Return the (x, y) coordinate for the center point of the cell that contains the specified text.  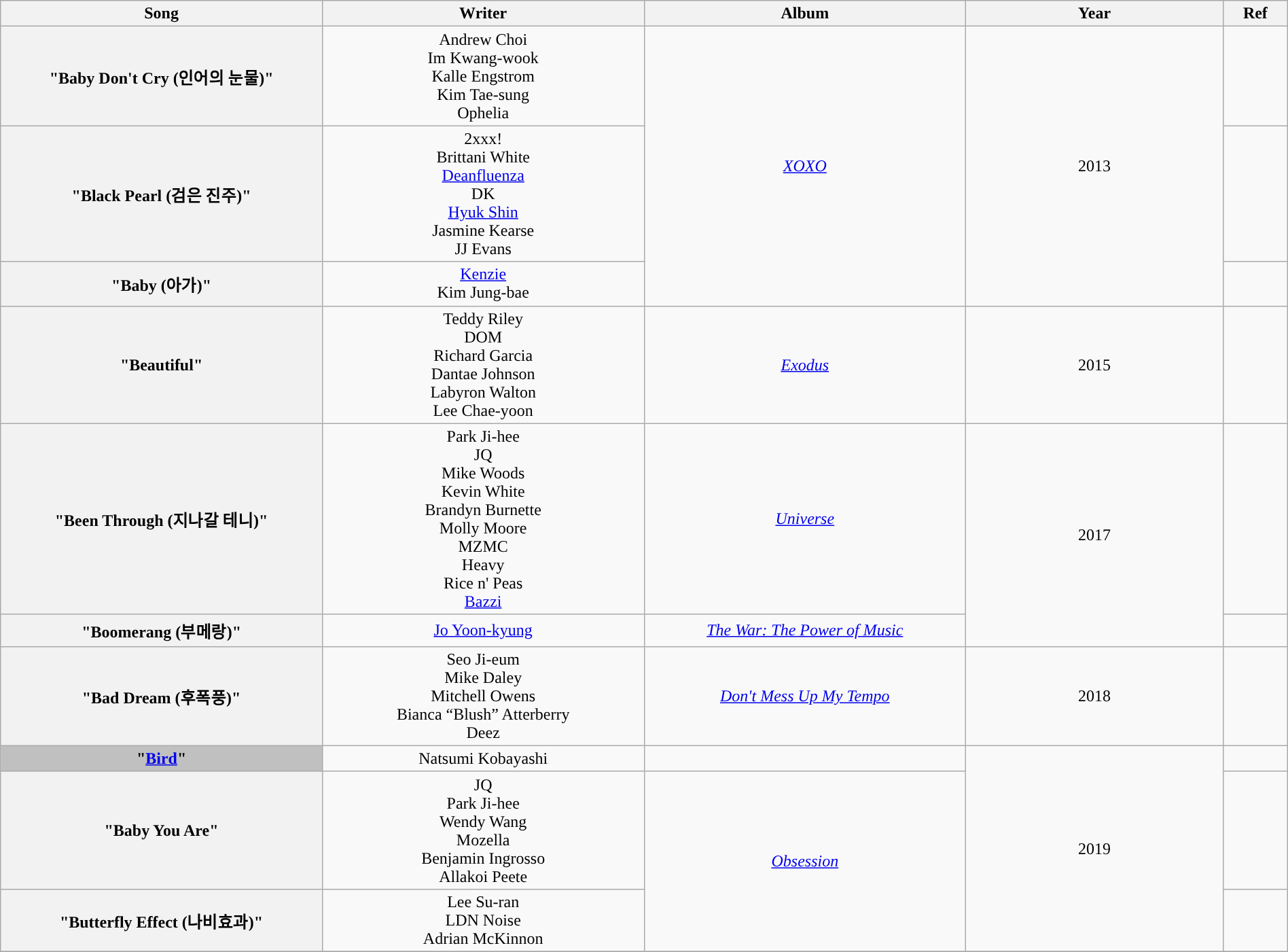
"Bird" (162, 758)
"Butterfly Effect (나비효과)" (162, 920)
2017 (1095, 535)
Writer (483, 14)
Exodus (805, 364)
Song (162, 14)
"Black Pearl (검은 진주)" (162, 194)
Universe (805, 519)
"Bad Dream (후폭풍)" (162, 696)
2013 (1095, 166)
"Baby You Are" (162, 830)
2018 (1095, 696)
Park Ji-heeJQMike WoodsKevin WhiteBrandyn BurnetteMolly MooreMZMCHeavyRice n' PeasBazzi (483, 519)
"Baby Don't Cry (인어의 눈물)" (162, 76)
XOXO (805, 166)
Natsumi Kobayashi (483, 758)
Ref (1255, 14)
2xxx!Brittani WhiteDeanfluenzaDKHyuk ShinJasmine KearseJJ Evans (483, 194)
Jo Yoon-kyung (483, 631)
2015 (1095, 364)
"Been Through (지나갈 테니)" (162, 519)
Album (805, 14)
KenzieKim Jung-bae (483, 284)
Andrew ChoiIm Kwang-wookKalle EngstromKim Tae-sungOphelia (483, 76)
JQPark Ji-heeWendy WangMozellaBenjamin IngrossoAllakoi Peete (483, 830)
"Boomerang (부메랑)" (162, 631)
"Beautiful" (162, 364)
Seo Ji-eumMike DaleyMitchell OwensBianca “Blush” AtterberryDeez (483, 696)
Lee Su-ranLDN NoiseAdrian McKinnon (483, 920)
"Baby (아가)" (162, 284)
Year (1095, 14)
2019 (1095, 848)
Obsession (805, 862)
Don't Mess Up My Tempo (805, 696)
Teddy Riley DOM Richard Garcia Dantae Johnson Labyron Walton Lee Chae-yoon (483, 364)
The War: The Power of Music (805, 631)
